Capture the cell that displays the provided text and extract its (x, y) central coordinate. 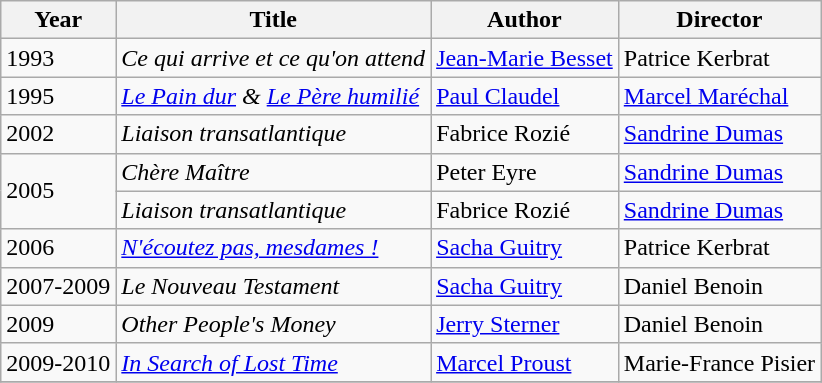
2005 (58, 191)
2009 (58, 324)
Marcel Maréchal (719, 96)
Jean-Marie Besset (525, 58)
Jerry Sterner (525, 324)
N'écoutez pas, mesdames ! (274, 248)
Title (274, 20)
1993 (58, 58)
2006 (58, 248)
Marie-France Pisier (719, 362)
Le Nouveau Testament (274, 286)
2007-2009 (58, 286)
Year (58, 20)
Ce qui arrive et ce qu'on attend (274, 58)
Director (719, 20)
Other People's Money (274, 324)
Chère Maître (274, 172)
2002 (58, 134)
Marcel Proust (525, 362)
1995 (58, 96)
2009-2010 (58, 362)
Le Pain dur & Le Père humilié (274, 96)
In Search of Lost Time (274, 362)
Author (525, 20)
Peter Eyre (525, 172)
Paul Claudel (525, 96)
